Find where the given text appears and provide that cell's center as [x, y] coordinate. 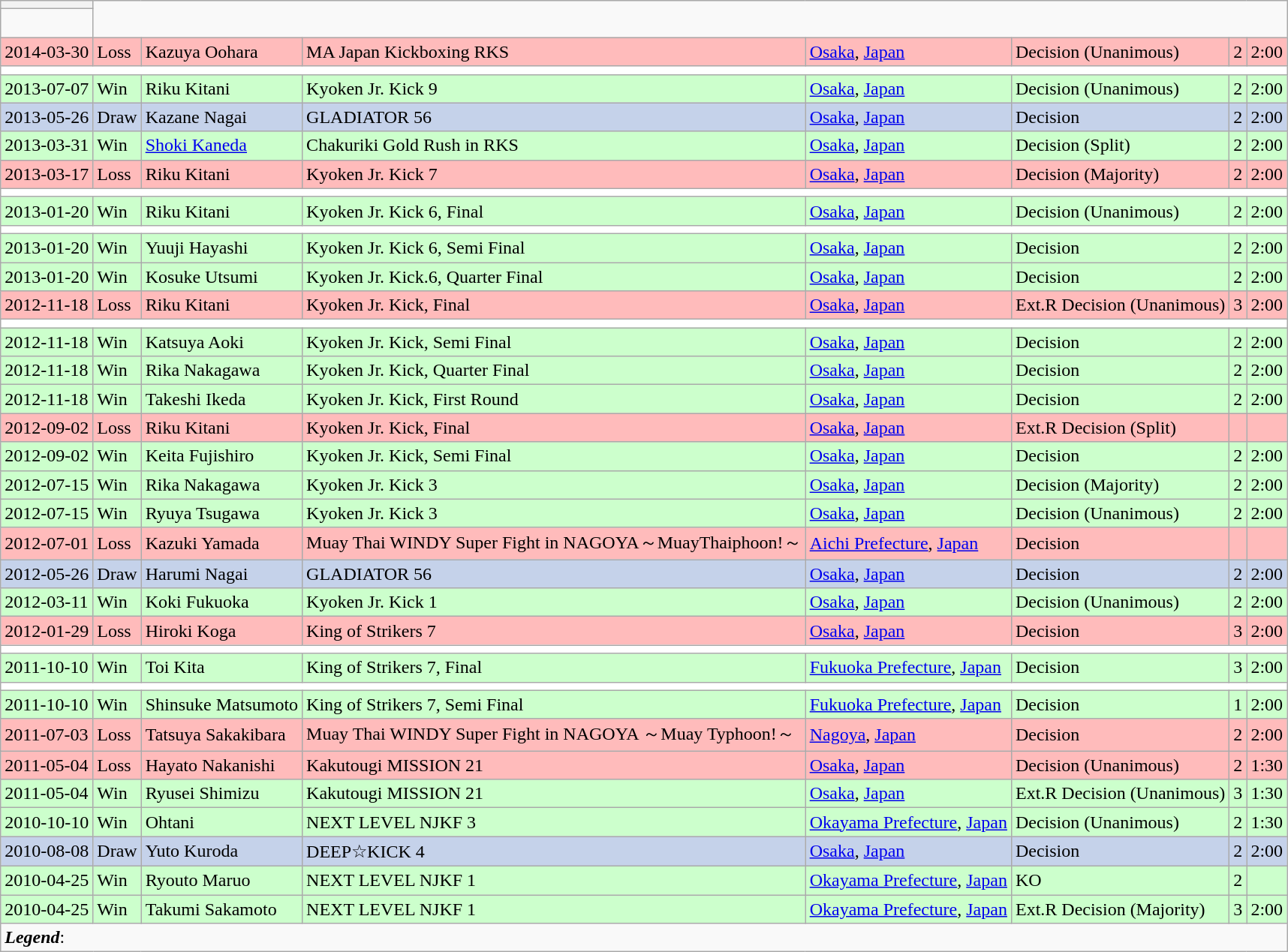
2012-03-11 [47, 602]
NEXT LEVEL NJKF 3 [554, 822]
2010-10-10 [47, 822]
Koki Fukuoka [221, 602]
Muay Thai WINDY Super Fight in NAGOYA ～Muay Typhoon!～ [554, 735]
Kyoken Jr. Kick.6, Quarter Final [554, 277]
2012-05-26 [47, 574]
Hiroki Koga [221, 631]
Kyoken Jr. Kick, First Round [554, 399]
Kyoken Jr. Kick 1 [554, 602]
Takeshi Ikeda [221, 399]
2012-07-01 [47, 543]
Shoki Kaneda [221, 146]
Aichi Prefecture, Japan [908, 543]
Katsuya Aoki [221, 342]
2011-07-03 [47, 735]
Ryouto Maruo [221, 880]
Muay Thai WINDY Super Fight in NAGOYA～MuayThaiphoon!～ [554, 543]
DEEP☆KICK 4 [554, 851]
Hayato Nakanishi [221, 765]
Takumi Sakamoto [221, 908]
2013-05-26 [47, 117]
Ohtani [221, 822]
Keita Fujishiro [221, 456]
Kyoken Jr. Kick, Quarter Final [554, 371]
Harumi Nagai [221, 574]
Shinsuke Matsumoto [221, 704]
Yuuji Hayashi [221, 248]
Legend: [644, 938]
Kazuya Oohara [221, 52]
Kazane Nagai [221, 117]
1 [1238, 704]
2013-07-07 [47, 89]
King of Strikers 7, Semi Final [554, 704]
King of Strikers 7, Final [554, 668]
Kyoken Jr. Kick 7 [554, 174]
Chakuriki Gold Rush in RKS [554, 146]
Decision (Split) [1120, 146]
Kazuki Yamada [221, 543]
Ryusei Shimizu [221, 794]
MA Japan Kickboxing RKS [554, 52]
Kyoken Jr. Kick 9 [554, 89]
Kyoken Jr. Kick 6, Semi Final [554, 248]
Ext.R Decision (Split) [1120, 428]
Toi Kita [221, 668]
Yuto Kuroda [221, 851]
Nagoya, Japan [908, 735]
KO [1120, 880]
2012-01-29 [47, 631]
King of Strikers 7 [554, 631]
2014-03-30 [47, 52]
Kosuke Utsumi [221, 277]
Tatsuya Sakakibara [221, 735]
Kyoken Jr. Kick 6, Final [554, 211]
2013-03-31 [47, 146]
Ext.R Decision (Majority) [1120, 908]
2013-03-17 [47, 174]
2010-08-08 [47, 851]
Ryuya Tsugawa [221, 513]
